Extract the [X, Y] coordinate from the center of the cell holding the provided text.  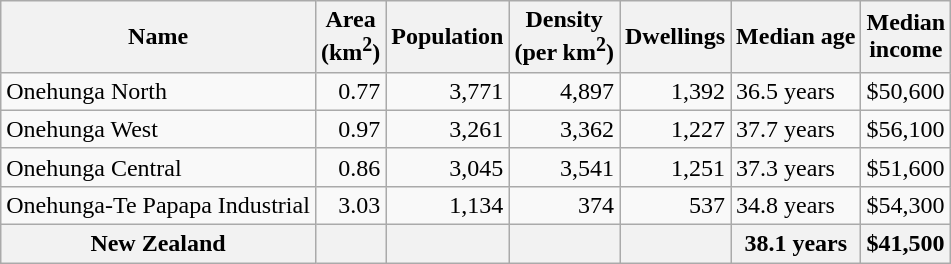
3,771 [448, 91]
Name [158, 37]
Density(per km2) [564, 37]
1,251 [676, 167]
3,541 [564, 167]
0.86 [350, 167]
37.3 years [796, 167]
Onehunga-Te Papapa Industrial [158, 205]
38.1 years [796, 244]
3,261 [448, 129]
0.77 [350, 91]
37.7 years [796, 129]
Dwellings [676, 37]
374 [564, 205]
$56,100 [906, 129]
Onehunga Central [158, 167]
1,134 [448, 205]
Onehunga West [158, 129]
36.5 years [796, 91]
4,897 [564, 91]
Medianincome [906, 37]
$41,500 [906, 244]
1,227 [676, 129]
Onehunga North [158, 91]
3.03 [350, 205]
0.97 [350, 129]
3,045 [448, 167]
New Zealand [158, 244]
537 [676, 205]
34.8 years [796, 205]
Median age [796, 37]
3,362 [564, 129]
$54,300 [906, 205]
Area(km2) [350, 37]
$51,600 [906, 167]
$50,600 [906, 91]
Population [448, 37]
1,392 [676, 91]
